Capture the cell that displays the provided text and extract its (x, y) central coordinate. 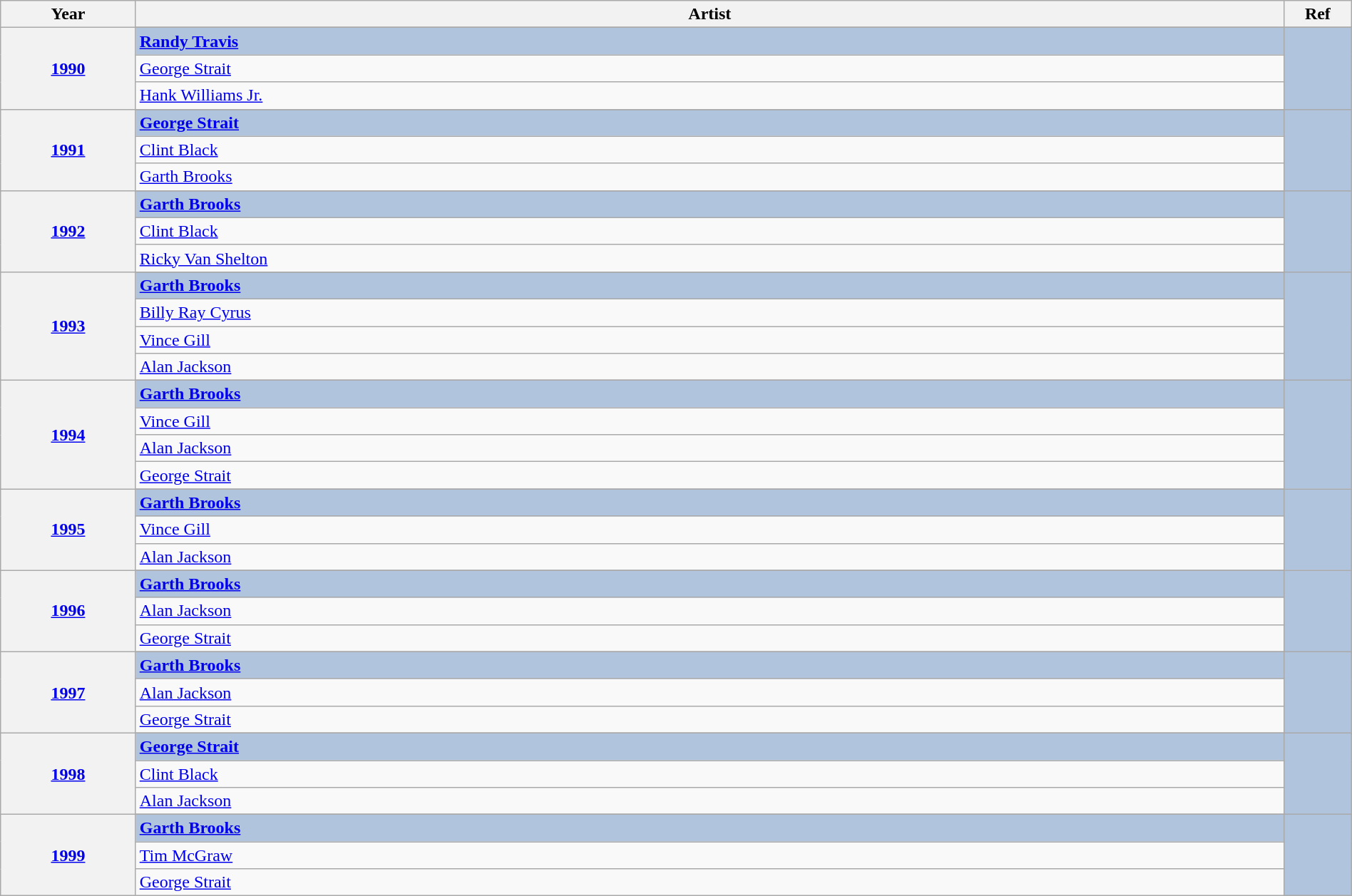
1990 (68, 68)
1991 (68, 150)
Tim McGraw (710, 855)
Billy Ray Cyrus (710, 312)
1994 (68, 435)
Randy Travis (710, 41)
1995 (68, 530)
1996 (68, 611)
Year (68, 14)
Artist (710, 14)
Ref (1318, 14)
1998 (68, 773)
Ricky Van Shelton (710, 258)
1999 (68, 855)
1997 (68, 692)
Hank Williams Jr. (710, 96)
1992 (68, 231)
1993 (68, 326)
